Return the [x, y] coordinate for the center point of the cell that contains the specified text.  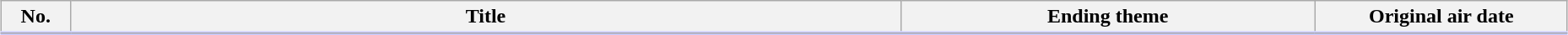
Ending theme [1107, 17]
No. [35, 17]
Original air date [1441, 17]
Title [486, 17]
